Extract the (X, Y) coordinate from the center of the cell holding the provided text.  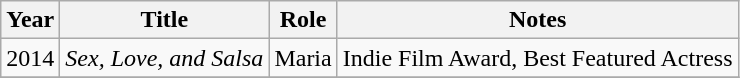
Year (30, 20)
Title (164, 20)
Maria (303, 58)
Sex, Love, and Salsa (164, 58)
2014 (30, 58)
Role (303, 20)
Notes (538, 20)
Indie Film Award, Best Featured Actress (538, 58)
